Determine the [X, Y] coordinate at the center of the cell enclosing the given text.  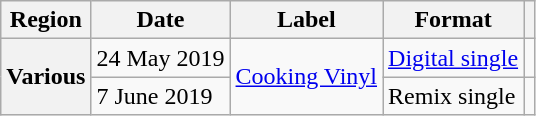
Cooking Vinyl [306, 77]
Digital single [454, 58]
Region [46, 20]
Date [160, 20]
Format [454, 20]
Label [306, 20]
7 June 2019 [160, 96]
Remix single [454, 96]
Various [46, 77]
24 May 2019 [160, 58]
